From the cell containing the given text, extract its center point as [x, y] coordinate. 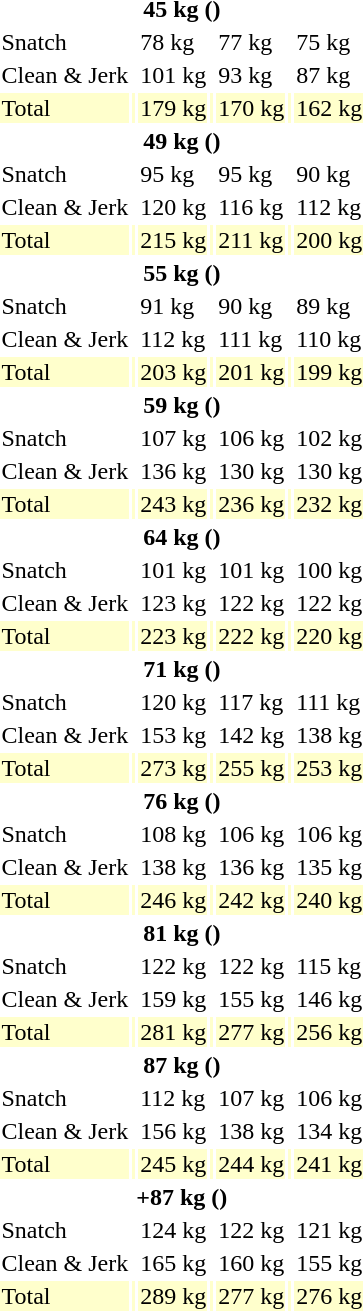
108 kg [174, 834]
142 kg [252, 735]
222 kg [252, 636]
244 kg [252, 1164]
155 kg [252, 999]
215 kg [174, 240]
211 kg [252, 240]
91 kg [174, 306]
179 kg [174, 108]
77 kg [252, 42]
117 kg [252, 702]
245 kg [174, 1164]
78 kg [174, 42]
170 kg [252, 108]
156 kg [174, 1131]
223 kg [174, 636]
246 kg [174, 900]
243 kg [174, 504]
160 kg [252, 1263]
111 kg [252, 339]
203 kg [174, 372]
255 kg [252, 768]
93 kg [252, 75]
236 kg [252, 504]
165 kg [174, 1263]
201 kg [252, 372]
116 kg [252, 207]
273 kg [174, 768]
289 kg [174, 1296]
90 kg [252, 306]
153 kg [174, 735]
124 kg [174, 1230]
281 kg [174, 1032]
123 kg [174, 603]
130 kg [252, 471]
242 kg [252, 900]
159 kg [174, 999]
